Locate the cell with the specified text and output its (X, Y) center coordinate. 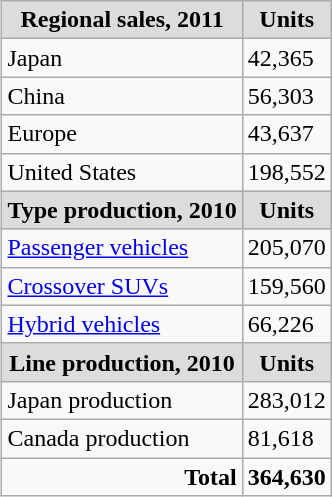
Type production, 2010 (122, 210)
Line production, 2010 (122, 362)
56,303 (286, 96)
Japan (122, 58)
159,560 (286, 286)
66,226 (286, 324)
198,552 (286, 172)
Japan production (122, 400)
Total (122, 477)
Regional sales, 2011 (122, 20)
205,070 (286, 248)
Europe (122, 134)
Crossover SUVs (122, 286)
Passenger vehicles (122, 248)
364,630 (286, 477)
United States (122, 172)
43,637 (286, 134)
Hybrid vehicles (122, 324)
Canada production (122, 438)
283,012 (286, 400)
China (122, 96)
81,618 (286, 438)
42,365 (286, 58)
